Detect which cell encompasses the target text, then output its (X, Y) center coordinate. 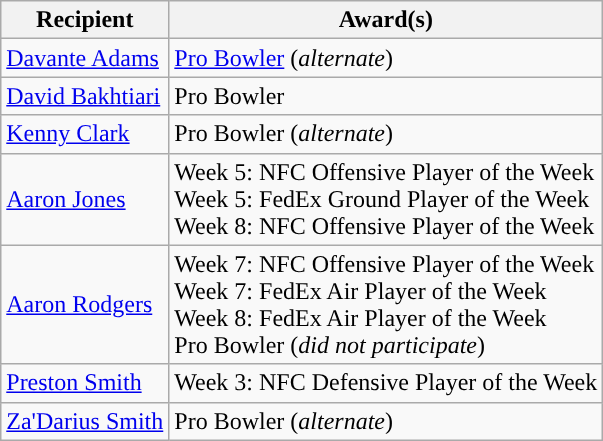
Week 5: NFC Offensive Player of the WeekWeek 5: FedEx Ground Player of the WeekWeek 8: NFC Offensive Player of the Week (386, 199)
Davante Adams (85, 58)
Kenny Clark (85, 134)
Week 3: NFC Defensive Player of the Week (386, 383)
Pro Bowler (386, 96)
Aaron Jones (85, 199)
Aaron Rodgers (85, 304)
Week 7: NFC Offensive Player of the WeekWeek 7: FedEx Air Player of the WeekWeek 8: FedEx Air Player of the WeekPro Bowler (did not participate) (386, 304)
Award(s) (386, 20)
David Bakhtiari (85, 96)
Preston Smith (85, 383)
Za'Darius Smith (85, 421)
Recipient (85, 20)
